Provide the [x, y] coordinate of the cell's center where the given text is located.  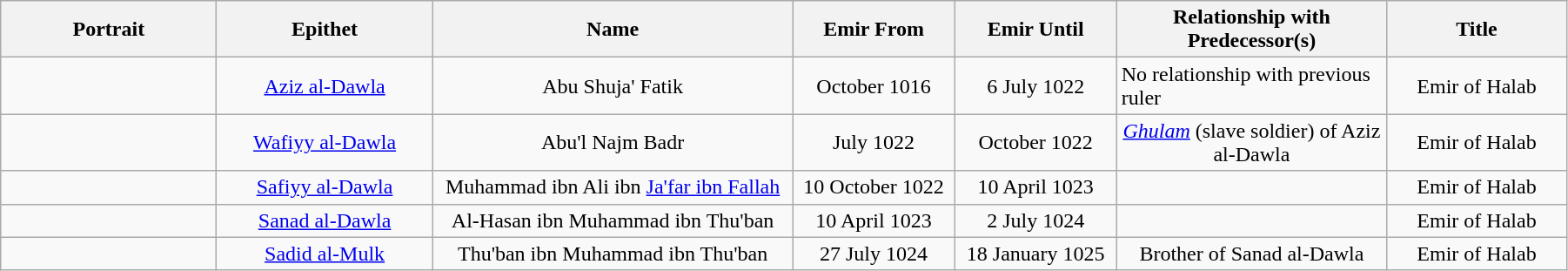
Sanad al-Dawla [325, 220]
Abu'l Najm Badr [613, 143]
Name [613, 30]
10 October 1022 [874, 187]
27 July 1024 [874, 254]
October 1016 [874, 85]
October 1022 [1035, 143]
Safiyy al-Dawla [325, 187]
6 July 1022 [1035, 85]
Thu'ban ibn Muhammad ibn Thu'ban [613, 254]
Sadid al-Mulk [325, 254]
No relationship with previous ruler [1251, 85]
Muhammad ibn Ali ibn Ja'far ibn Fallah [613, 187]
July 1022 [874, 143]
Emir Until [1035, 30]
Wafiyy al-Dawla [325, 143]
Emir From [874, 30]
Al-Hasan ibn Muhammad ibn Thu'ban [613, 220]
2 July 1024 [1035, 220]
Relationship with Predecessor(s) [1251, 30]
Title [1478, 30]
18 January 1025 [1035, 254]
Ghulam (slave soldier) of Aziz al-Dawla [1251, 143]
Abu Shuja' Fatik [613, 85]
Epithet [325, 30]
Brother of Sanad al-Dawla [1251, 254]
Portrait [109, 30]
Aziz al-Dawla [325, 85]
